Extract the (x, y) coordinate from the center of the cell holding the provided text.  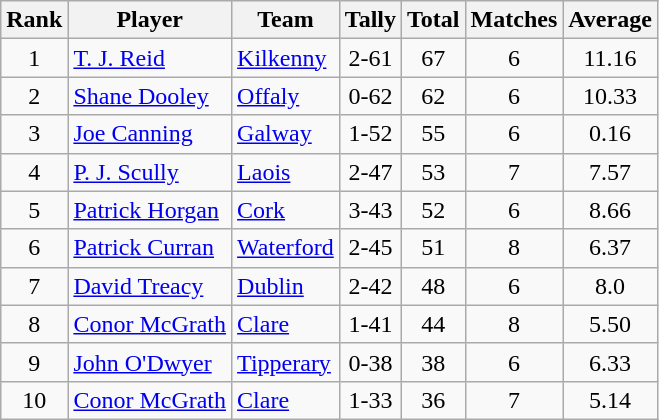
Patrick Horgan (150, 210)
2-45 (370, 248)
6.37 (610, 248)
5 (34, 210)
7.57 (610, 172)
3 (34, 134)
2-61 (370, 58)
8.66 (610, 210)
Laois (286, 172)
Team (286, 20)
51 (434, 248)
44 (434, 324)
Dublin (286, 286)
P. J. Scully (150, 172)
67 (434, 58)
Offaly (286, 96)
5.50 (610, 324)
T. J. Reid (150, 58)
53 (434, 172)
Galway (286, 134)
Patrick Curran (150, 248)
9 (34, 362)
Tally (370, 20)
4 (34, 172)
John O'Dwyer (150, 362)
Matches (514, 20)
Kilkenny (286, 58)
8.0 (610, 286)
10.33 (610, 96)
0-62 (370, 96)
62 (434, 96)
11.16 (610, 58)
10 (34, 400)
1 (34, 58)
48 (434, 286)
5.14 (610, 400)
Player (150, 20)
55 (434, 134)
2-47 (370, 172)
Cork (286, 210)
36 (434, 400)
Rank (34, 20)
Joe Canning (150, 134)
Shane Dooley (150, 96)
3-43 (370, 210)
David Treacy (150, 286)
52 (434, 210)
0-38 (370, 362)
Average (610, 20)
2 (34, 96)
38 (434, 362)
Total (434, 20)
1-52 (370, 134)
0.16 (610, 134)
1-33 (370, 400)
6.33 (610, 362)
2-42 (370, 286)
1-41 (370, 324)
Waterford (286, 248)
Tipperary (286, 362)
